Search for the cell housing the specified text and yield its (X, Y) center coordinate. 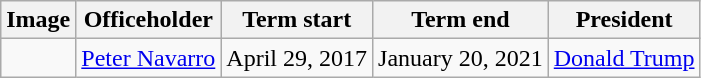
January 20, 2021 (461, 58)
Term start (297, 20)
Term end (461, 20)
Officeholder (148, 20)
Peter Navarro (148, 58)
President (624, 20)
Donald Trump (624, 58)
Image (38, 20)
April 29, 2017 (297, 58)
